Extract the (x, y) coordinate from the center of the cell holding the provided text.  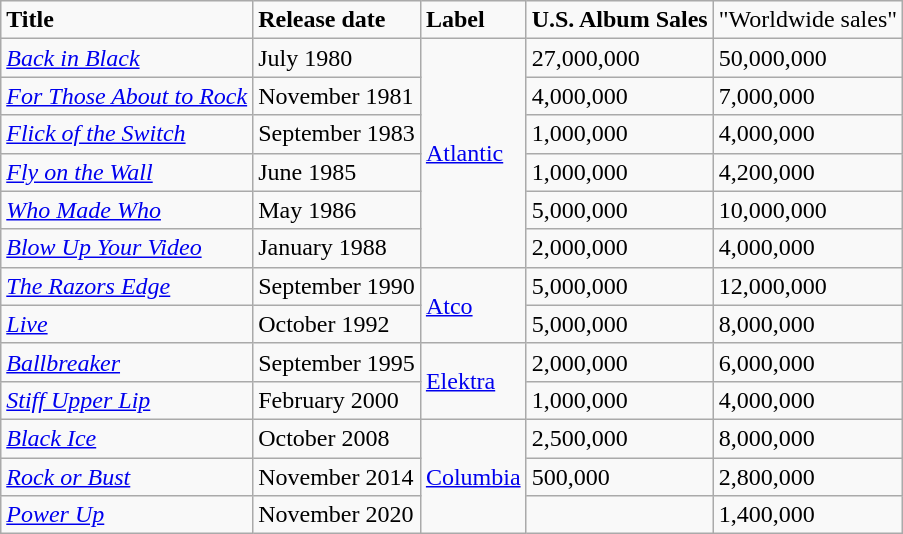
September 1983 (337, 134)
Power Up (127, 515)
Atlantic (473, 153)
Release date (337, 20)
November 1981 (337, 96)
1,400,000 (808, 515)
Black Ice (127, 438)
Stiff Upper Lip (127, 400)
September 1995 (337, 362)
Elektra (473, 381)
2,800,000 (808, 477)
July 1980 (337, 58)
Rock or Bust (127, 477)
27,000,000 (620, 58)
October 2008 (337, 438)
Title (127, 20)
12,000,000 (808, 286)
June 1985 (337, 172)
Label (473, 20)
Who Made Who (127, 210)
Columbia (473, 476)
500,000 (620, 477)
Ballbreaker (127, 362)
Live (127, 324)
January 1988 (337, 248)
50,000,000 (808, 58)
September 1990 (337, 286)
February 2000 (337, 400)
October 1992 (337, 324)
Atco (473, 305)
For Those About to Rock (127, 96)
6,000,000 (808, 362)
The Razors Edge (127, 286)
4,200,000 (808, 172)
Blow Up Your Video (127, 248)
Back in Black (127, 58)
"Worldwide sales" (808, 20)
November 2014 (337, 477)
2,500,000 (620, 438)
10,000,000 (808, 210)
7,000,000 (808, 96)
U.S. Album Sales (620, 20)
Flick of the Switch (127, 134)
May 1986 (337, 210)
November 2020 (337, 515)
Fly on the Wall (127, 172)
